Detect which cell encompasses the target text, then output its [X, Y] center coordinate. 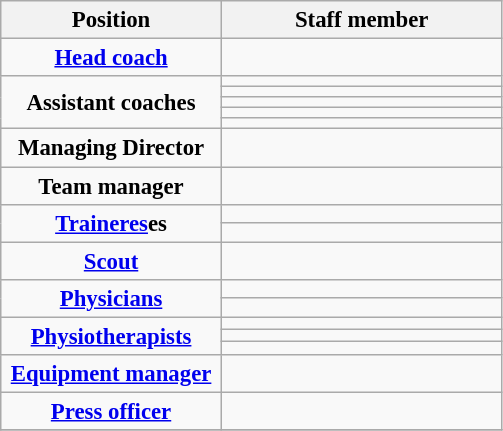
Assistant coaches [112, 102]
Physiotherapists [112, 336]
Press officer [112, 411]
Scout [112, 261]
Equipment manager [112, 374]
Staff member [362, 20]
Head coach [112, 58]
Managing Director [112, 148]
Trainereses [112, 223]
Team manager [112, 186]
Position [112, 20]
Physicians [112, 298]
